From the cell containing the given text, extract its center point as (x, y) coordinate. 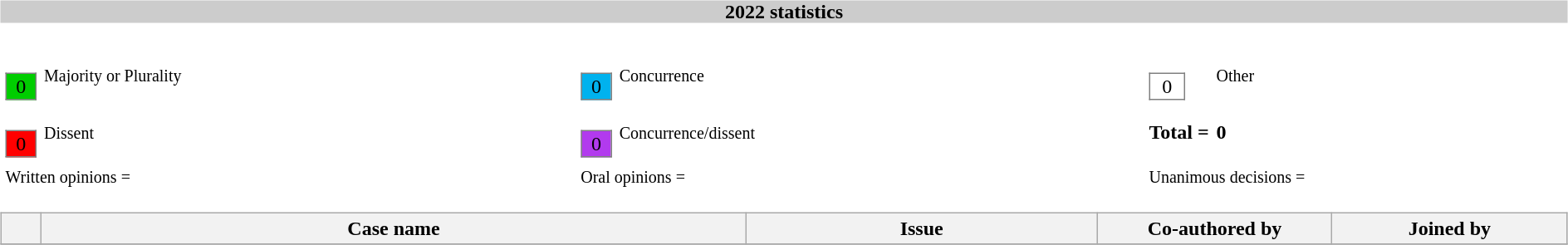
Majority or Plurality (309, 76)
Case name (394, 228)
Written opinions = (290, 176)
Other (1390, 76)
2022 statistics (784, 12)
Dissent (309, 132)
Concurrence (880, 76)
Oral opinions = (860, 176)
Total = (1178, 132)
Joined by (1450, 228)
Issue (922, 228)
Unanimous decisions = (1355, 176)
Concurrence/dissent (880, 132)
Co-authored by (1214, 228)
